Return the [X, Y] coordinate for the center point of the cell that contains the specified text.  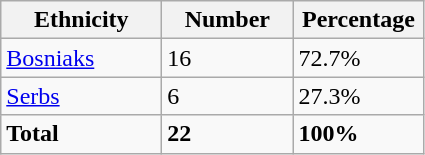
Bosniaks [82, 58]
16 [228, 58]
Total [82, 134]
72.7% [358, 58]
27.3% [358, 96]
22 [228, 134]
100% [358, 134]
Ethnicity [82, 20]
6 [228, 96]
Percentage [358, 20]
Number [228, 20]
Serbs [82, 96]
